Capture the cell that displays the provided text and extract its (X, Y) central coordinate. 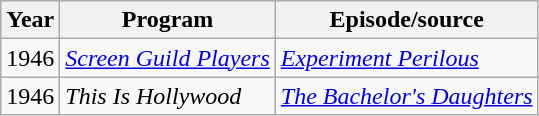
This Is Hollywood (168, 96)
Experiment Perilous (406, 58)
Screen Guild Players (168, 58)
The Bachelor's Daughters (406, 96)
Year (30, 20)
Episode/source (406, 20)
Program (168, 20)
